From the cell containing the given text, extract its center point as (X, Y) coordinate. 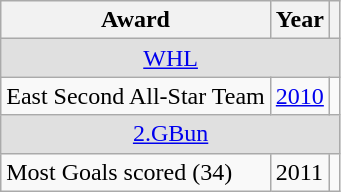
East Second All-Star Team (136, 96)
2011 (300, 172)
2.GBun (171, 134)
2010 (300, 96)
Award (136, 20)
Year (300, 20)
WHL (171, 58)
Most Goals scored (34) (136, 172)
